From the cell containing the given text, extract its center point as (X, Y) coordinate. 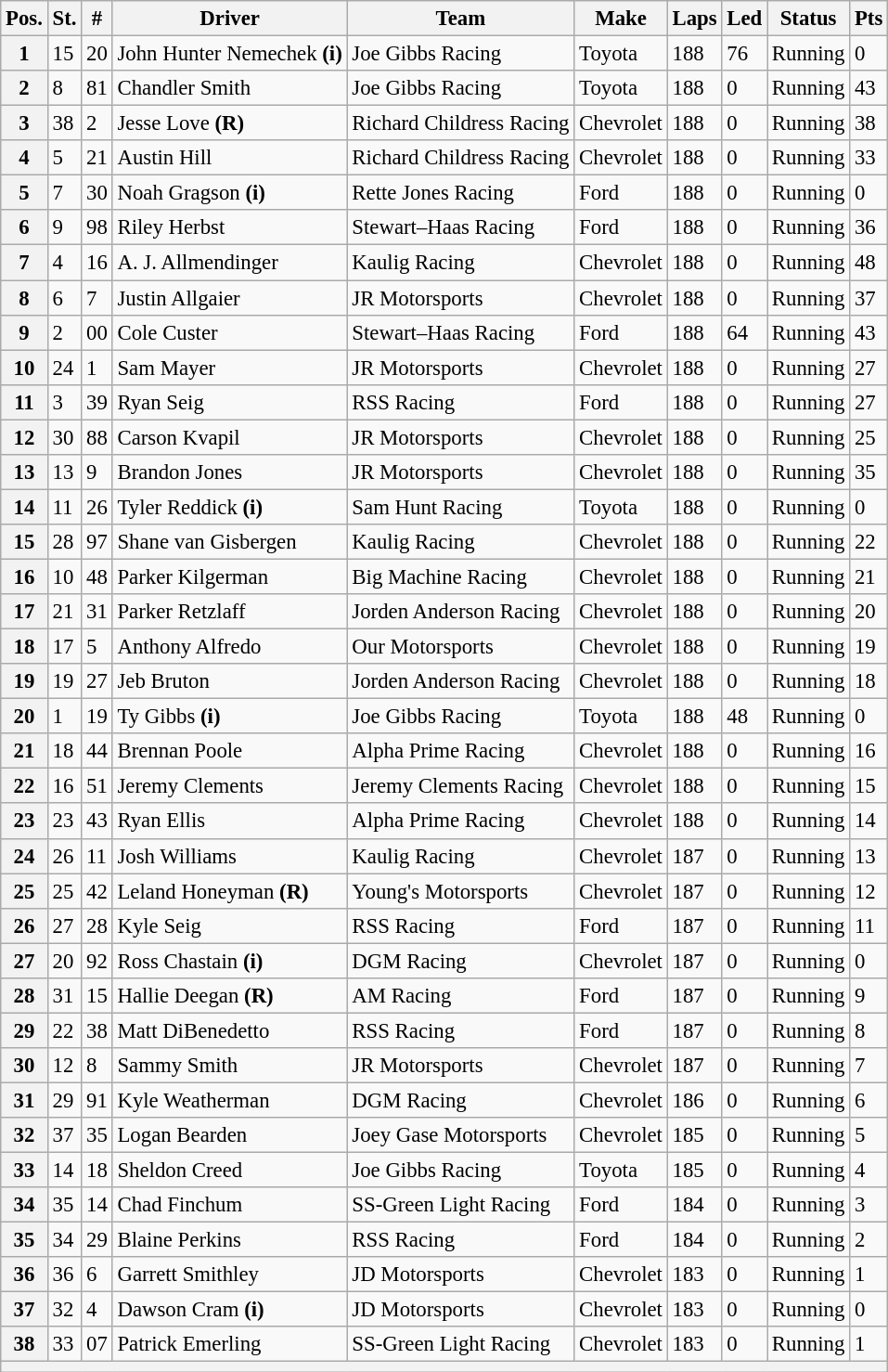
Sammy Smith (230, 1066)
Dawson Cram (i) (230, 1310)
Jeb Bruton (230, 681)
07 (97, 1345)
Shane van Gisbergen (230, 542)
A. J. Allmendinger (230, 263)
51 (97, 786)
91 (97, 1100)
Jeremy Clements Racing (460, 786)
64 (744, 332)
Blaine Perkins (230, 1240)
Riley Herbst (230, 227)
Sam Hunt Racing (460, 507)
Status (809, 19)
# (97, 19)
Young's Motorsports (460, 891)
Driver (230, 19)
Patrick Emerling (230, 1345)
St. (65, 19)
Garrett Smithley (230, 1275)
Noah Gragson (i) (230, 193)
Joey Gase Motorsports (460, 1135)
Justin Allgaier (230, 298)
186 (694, 1100)
39 (97, 402)
Brandon Jones (230, 472)
76 (744, 54)
Sam Mayer (230, 368)
Chad Finchum (230, 1205)
97 (97, 542)
81 (97, 88)
Parker Kilgerman (230, 576)
44 (97, 751)
Logan Bearden (230, 1135)
Parker Retzlaff (230, 612)
Ty Gibbs (i) (230, 717)
Ryan Seig (230, 402)
88 (97, 437)
Cole Custer (230, 332)
Matt DiBenedetto (230, 1030)
Anthony Alfredo (230, 647)
Our Motorsports (460, 647)
Rette Jones Racing (460, 193)
Jeremy Clements (230, 786)
John Hunter Nemechek (i) (230, 54)
Led (744, 19)
Laps (694, 19)
Sheldon Creed (230, 1171)
Carson Kvapil (230, 437)
98 (97, 227)
Pts (869, 19)
Kyle Seig (230, 925)
Brennan Poole (230, 751)
Chandler Smith (230, 88)
AM Racing (460, 996)
Ryan Ellis (230, 822)
Big Machine Racing (460, 576)
Pos. (24, 19)
00 (97, 332)
Make (621, 19)
92 (97, 961)
Team (460, 19)
42 (97, 891)
Jesse Love (R) (230, 123)
Tyler Reddick (i) (230, 507)
Leland Honeyman (R) (230, 891)
Ross Chastain (i) (230, 961)
Hallie Deegan (R) (230, 996)
Josh Williams (230, 856)
Kyle Weatherman (230, 1100)
Austin Hill (230, 158)
